Determine the (X, Y) coordinate at the center of the cell enclosing the given text.  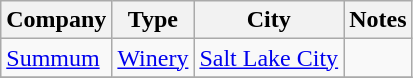
Company (56, 20)
Salt Lake City (269, 58)
Notes (378, 20)
City (269, 20)
Type (153, 20)
Winery (153, 58)
Summum (56, 58)
